Scan for the cell matching the given text and deliver its [x, y] coordinate at center. 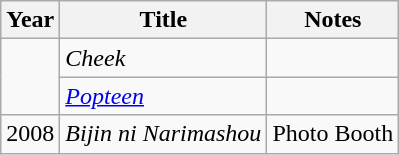
Popteen [164, 96]
Cheek [164, 58]
Photo Booth [333, 134]
Notes [333, 20]
Title [164, 20]
Year [30, 20]
Bijin ni Narimashou [164, 134]
2008 [30, 134]
